Output the [X, Y] coordinate of the center of the cell containing the given text.  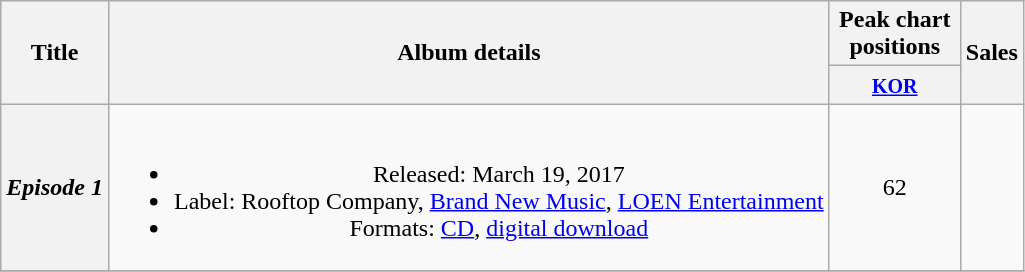
Album details [468, 52]
62 [894, 188]
Sales [992, 52]
Episode 1 [55, 188]
Title [55, 52]
Peak chart positions [894, 34]
Released: March 19, 2017Label: Rooftop Company, Brand New Music, LOEN EntertainmentFormats: CD, digital download [468, 188]
KOR [894, 85]
